Find where the given text appears and provide that cell's center as (X, Y) coordinate. 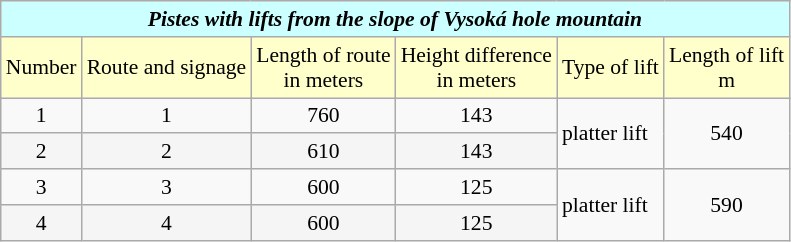
Number (42, 68)
Height differencein meters (476, 68)
610 (323, 152)
Pistes with lifts from the slope of Vysoká hole mountain (395, 19)
Type of lift (610, 68)
Length of liftm (726, 68)
760 (323, 116)
540 (726, 134)
590 (726, 204)
Length of routein meters (323, 68)
Route and signage (167, 68)
